Output the [x, y] coordinate of the center of the cell containing the given text.  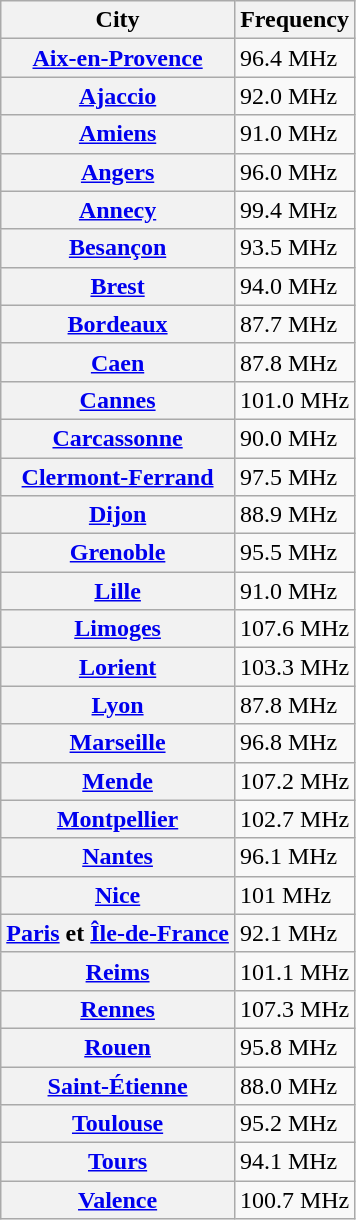
Angers [118, 172]
City [118, 20]
Marseille [118, 743]
Annecy [118, 210]
92.0 MHz [294, 96]
Frequency [294, 20]
Besançon [118, 248]
Valence [118, 1200]
Lyon [118, 705]
Montpellier [118, 819]
Ajaccio [118, 96]
Bordeaux [118, 324]
Paris et Île-de-France [118, 933]
Tours [118, 1162]
Rennes [118, 1009]
107.6 MHz [294, 629]
95.2 MHz [294, 1124]
88.9 MHz [294, 515]
Nice [118, 895]
100.7 MHz [294, 1200]
Clermont-Ferrand [118, 477]
Saint-Étienne [118, 1085]
Lorient [118, 667]
95.8 MHz [294, 1047]
103.3 MHz [294, 667]
90.0 MHz [294, 438]
Lille [118, 591]
Dijon [118, 515]
96.0 MHz [294, 172]
96.8 MHz [294, 743]
Carcassonne [118, 438]
94.0 MHz [294, 286]
Caen [118, 362]
87.7 MHz [294, 324]
Mende [118, 781]
92.1 MHz [294, 933]
Limoges [118, 629]
Toulouse [118, 1124]
Reims [118, 971]
Amiens [118, 134]
Nantes [118, 857]
Grenoble [118, 553]
101 MHz [294, 895]
88.0 MHz [294, 1085]
96.1 MHz [294, 857]
94.1 MHz [294, 1162]
97.5 MHz [294, 477]
93.5 MHz [294, 248]
96.4 MHz [294, 58]
Brest [118, 286]
95.5 MHz [294, 553]
107.2 MHz [294, 781]
Rouen [118, 1047]
Aix-en-Provence [118, 58]
107.3 MHz [294, 1009]
102.7 MHz [294, 819]
101.0 MHz [294, 400]
101.1 MHz [294, 971]
Cannes [118, 400]
99.4 MHz [294, 210]
